Determine the (X, Y) coordinate at the center of the cell enclosing the given text.  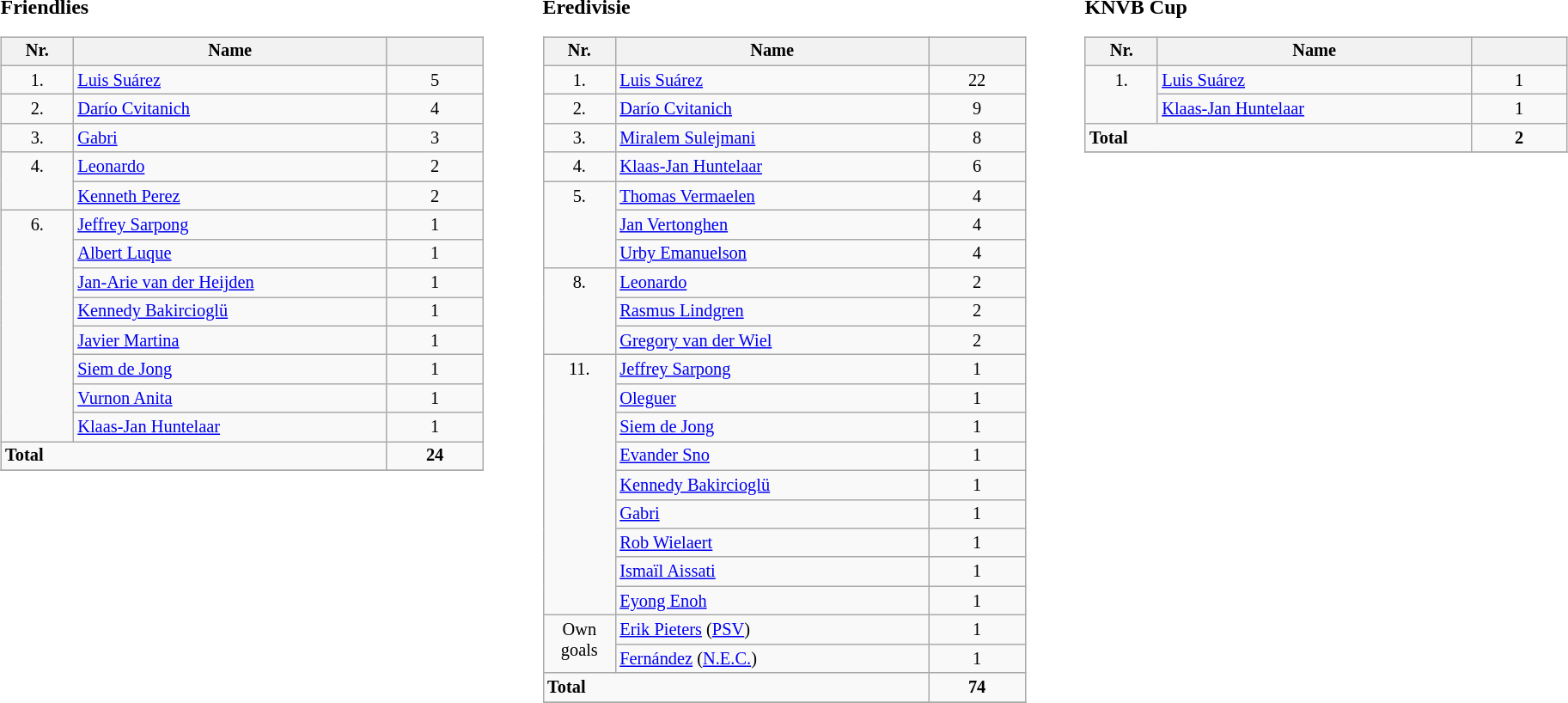
9 (977, 109)
11. (579, 485)
6. (37, 327)
Miralem Sulejmani (772, 138)
Ismaïl Aissati (772, 572)
8. (579, 311)
5 (435, 80)
Eyong Enoh (772, 601)
Albert Luque (230, 254)
Jan-Arie van der Heijden (230, 283)
74 (977, 688)
Rob Wielaert (772, 543)
Jan Vertonghen (772, 225)
Kenneth Perez (230, 196)
Fernández (N.E.C.) (772, 658)
Vurnon Anita (230, 399)
Evander Sno (772, 456)
3 (435, 138)
Thomas Vermaelen (772, 196)
24 (435, 456)
6 (977, 167)
Urby Emanuelson (772, 254)
22 (977, 80)
Own goals (579, 645)
Gregory van der Wiel (772, 340)
5. (579, 225)
Erik Pieters (PSV) (772, 630)
8 (977, 138)
Oleguer (772, 399)
Rasmus Lindgren (772, 312)
Javier Martina (230, 340)
